Output the [x, y] coordinate of the center of the cell containing the given text.  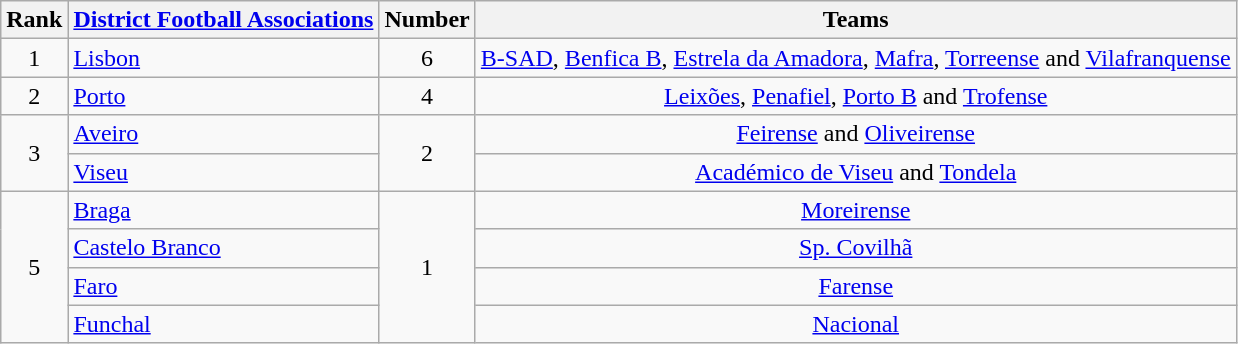
District Football Associations [224, 20]
Farense [856, 286]
Braga [224, 210]
Funchal [224, 324]
Lisbon [224, 58]
Rank [34, 20]
3 [34, 153]
4 [427, 96]
Viseu [224, 172]
Moreirense [856, 210]
Feirense and Oliveirense [856, 134]
Aveiro [224, 134]
Teams [856, 20]
Nacional [856, 324]
5 [34, 267]
B-SAD, Benfica B, Estrela da Amadora, Mafra, Torreense and Vilafranquense [856, 58]
Number [427, 20]
Leixões, Penafiel, Porto B and Trofense [856, 96]
Porto [224, 96]
6 [427, 58]
Académico de Viseu and Tondela [856, 172]
Castelo Branco [224, 248]
Faro [224, 286]
Sp. Covilhã [856, 248]
